Locate the cell with the specified text and output its (X, Y) center coordinate. 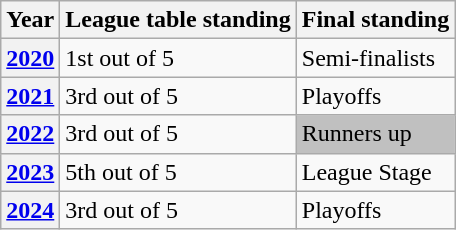
2024 (30, 210)
2020 (30, 58)
2023 (30, 172)
Final standing (375, 20)
League Stage (375, 172)
League table standing (178, 20)
Year (30, 20)
5th out of 5 (178, 172)
2022 (30, 134)
Runners up (375, 134)
Semi-finalists (375, 58)
1st out of 5 (178, 58)
2021 (30, 96)
